Detect which cell encompasses the target text, then output its (X, Y) center coordinate. 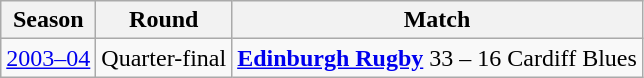
2003–04 (48, 58)
Match (438, 20)
Quarter-final (164, 58)
Round (164, 20)
Edinburgh Rugby 33 – 16 Cardiff Blues (438, 58)
Season (48, 20)
